From the cell containing the given text, extract its center point as (x, y) coordinate. 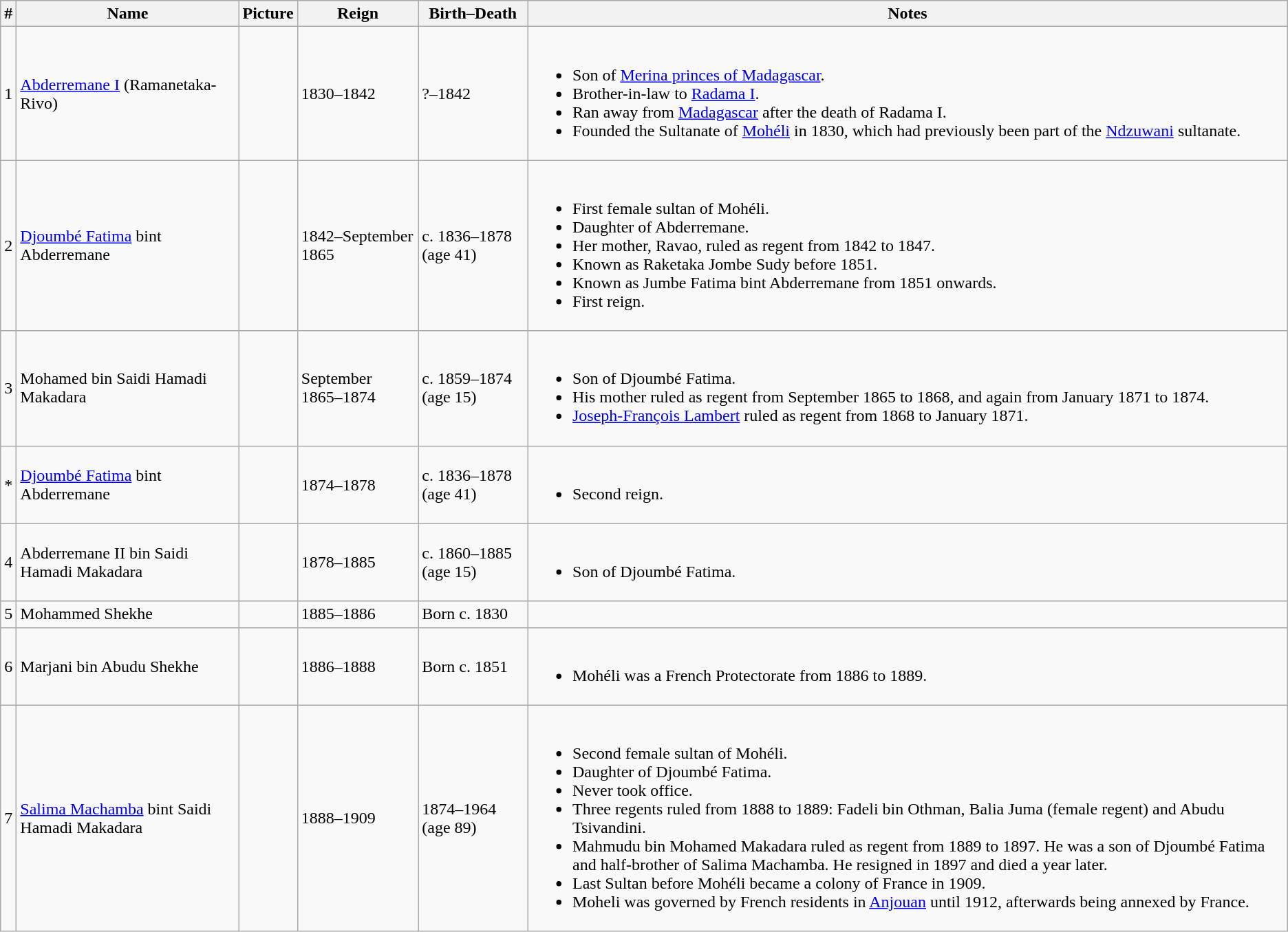
Son of Djoumbé Fatima. (907, 563)
1874–1964 (age 89) (473, 819)
c. 1859–1874 (age 15) (473, 388)
Mohammed Shekhe (128, 614)
Picture (268, 14)
1874–1878 (358, 484)
Birth–Death (473, 14)
1886–1888 (358, 666)
1842–September 1865 (358, 246)
Name (128, 14)
3 (8, 388)
Marjani bin Abudu Shekhe (128, 666)
2 (8, 246)
Salima Machamba bint Saidi Hamadi Makadara (128, 819)
?–1842 (473, 94)
5 (8, 614)
1888–1909 (358, 819)
Born c. 1851 (473, 666)
1885–1886 (358, 614)
1830–1842 (358, 94)
6 (8, 666)
Mohamed bin Saidi Hamadi Makadara (128, 388)
Notes (907, 14)
7 (8, 819)
Mohéli was a French Protectorate from 1886 to 1889. (907, 666)
c. 1860–1885 (age 15) (473, 563)
1878–1885 (358, 563)
1 (8, 94)
4 (8, 563)
Abderremane I (Ramanetaka-Rivo) (128, 94)
Abderremane II bin Saidi Hamadi Makadara (128, 563)
# (8, 14)
Second reign. (907, 484)
Born c. 1830 (473, 614)
* (8, 484)
September 1865–1874 (358, 388)
Reign (358, 14)
